Find where the given text appears and provide that cell's center as [x, y] coordinate. 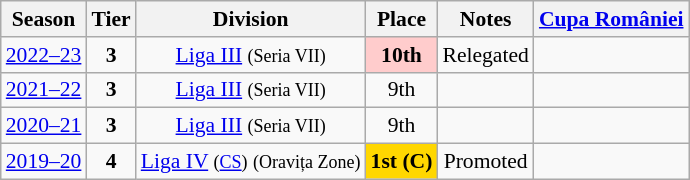
2020–21 [44, 126]
Relegated [485, 55]
Division [251, 19]
10th [402, 55]
4 [110, 162]
Place [402, 19]
2022–23 [44, 55]
1st (C) [402, 162]
Liga IV (CS) (Oravița Zone) [251, 162]
Season [44, 19]
2021–22 [44, 90]
Cupa României [612, 19]
Tier [110, 19]
Promoted [485, 162]
2019–20 [44, 162]
Notes [485, 19]
